Determine the [x, y] coordinate at the center of the cell enclosing the given text.  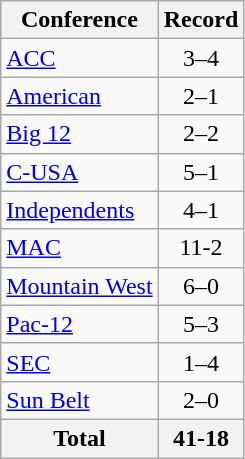
Conference [80, 20]
Independents [80, 210]
1–4 [201, 362]
Total [80, 438]
American [80, 96]
Mountain West [80, 286]
5–3 [201, 324]
11-2 [201, 248]
Sun Belt [80, 400]
C-USA [80, 172]
MAC [80, 248]
5–1 [201, 172]
ACC [80, 58]
2–2 [201, 134]
SEC [80, 362]
2–1 [201, 96]
Big 12 [80, 134]
3–4 [201, 58]
2–0 [201, 400]
41-18 [201, 438]
6–0 [201, 286]
4–1 [201, 210]
Pac-12 [80, 324]
Record [201, 20]
